Capture the cell that displays the provided text and extract its [x, y] central coordinate. 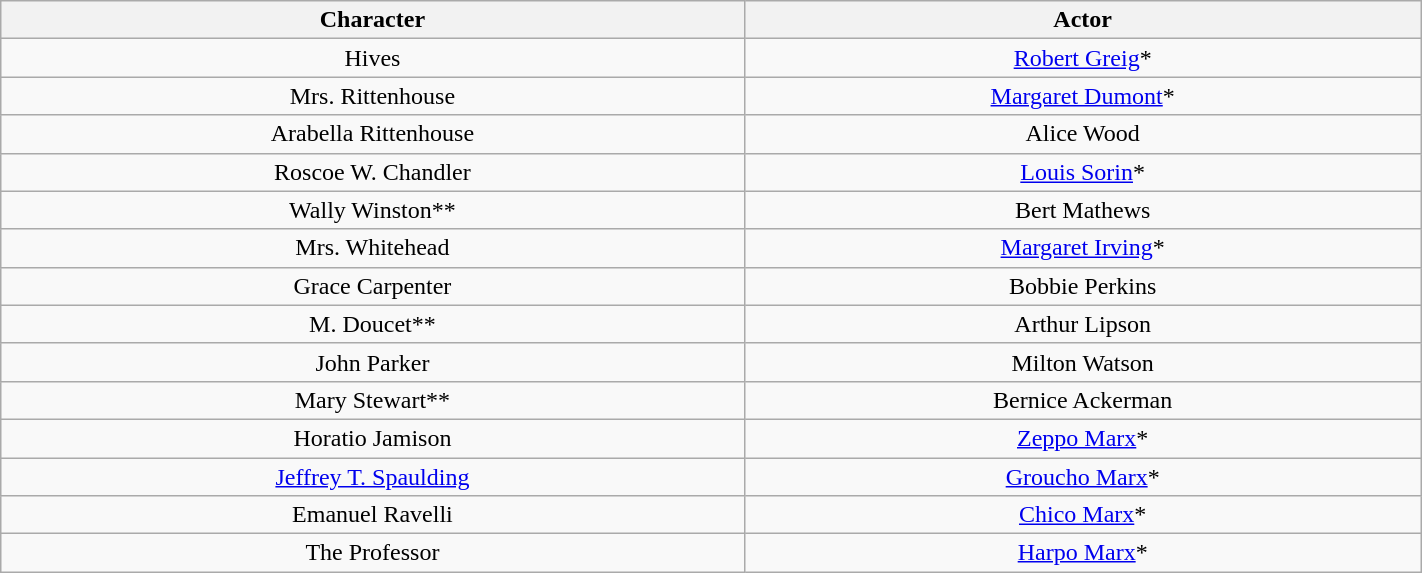
The Professor [372, 553]
Groucho Marx* [1082, 477]
Mary Stewart** [372, 400]
Zeppo Marx* [1082, 438]
Margaret Dumont* [1082, 96]
Actor [1082, 20]
Grace Carpenter [372, 286]
Chico Marx* [1082, 515]
Alice Wood [1082, 134]
Character [372, 20]
Arabella Rittenhouse [372, 134]
Roscoe W. Chandler [372, 172]
Mrs. Whitehead [372, 248]
John Parker [372, 362]
Bert Mathews [1082, 210]
Bobbie Perkins [1082, 286]
Wally Winston** [372, 210]
Harpo Marx* [1082, 553]
Bernice Ackerman [1082, 400]
Arthur Lipson [1082, 324]
Emanuel Ravelli [372, 515]
Milton Watson [1082, 362]
Margaret Irving* [1082, 248]
Hives [372, 58]
Mrs. Rittenhouse [372, 96]
M. Doucet** [372, 324]
Louis Sorin* [1082, 172]
Jeffrey T. Spaulding [372, 477]
Robert Greig* [1082, 58]
Horatio Jamison [372, 438]
